Return (X, Y) of the center of cell containing provided text 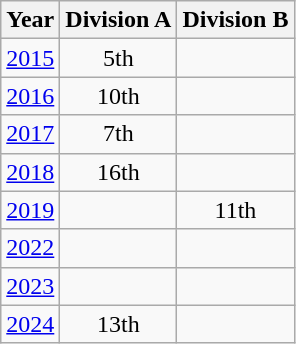
5th (118, 58)
2017 (30, 134)
16th (118, 172)
Division A (118, 20)
2016 (30, 96)
11th (236, 210)
2018 (30, 172)
2024 (30, 324)
2022 (30, 248)
2023 (30, 286)
2019 (30, 210)
Year (30, 20)
2015 (30, 58)
13th (118, 324)
Division B (236, 20)
7th (118, 134)
10th (118, 96)
